Return (x, y) of the center of cell containing provided text 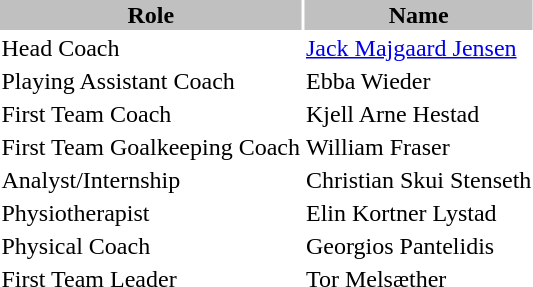
Analyst/Internship (150, 180)
Head Coach (150, 48)
William Fraser (418, 147)
Ebba Wieder (418, 81)
Jack Majgaard Jensen (418, 48)
Role (150, 15)
First Team Goalkeeping Coach (150, 147)
Georgios Pantelidis (418, 246)
Christian Skui Stenseth (418, 180)
Kjell Arne Hestad (418, 114)
First Team Coach (150, 114)
Elin Kortner Lystad (418, 213)
Physiotherapist (150, 213)
Playing Assistant Coach (150, 81)
Name (418, 15)
Physical Coach (150, 246)
